Locate the cell with the specified text and output its [x, y] center coordinate. 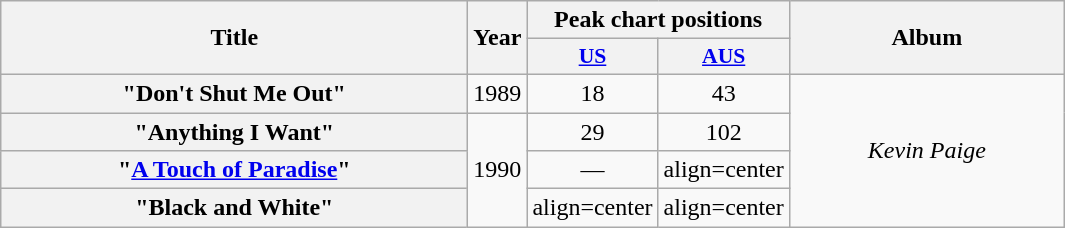
US [592, 57]
Kevin Paige [926, 150]
18 [592, 93]
Peak chart positions [658, 20]
"Anything I Want" [234, 131]
Title [234, 38]
1989 [498, 93]
AUS [724, 57]
102 [724, 131]
— [592, 170]
"Don't Shut Me Out" [234, 93]
29 [592, 131]
Year [498, 38]
"A Touch of Paradise" [234, 170]
Album [926, 38]
1990 [498, 169]
"Black and White" [234, 208]
43 [724, 93]
